Determine the [X, Y] coordinate at the center of the cell enclosing the given text.  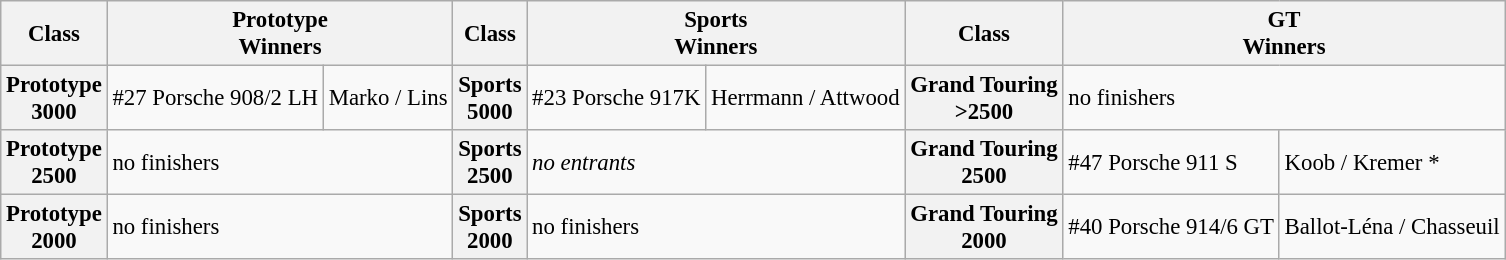
Sports 2000 [490, 228]
Grand Touring 2500 [984, 162]
Sports 5000 [490, 98]
#23 Porsche 917K [616, 98]
PrototypeWinners [280, 34]
#27 Porsche 908/2 LH [215, 98]
no entrants [716, 162]
Ballot-Léna / Chasseuil [1392, 228]
Koob / Kremer * [1392, 162]
Prototype 2500 [54, 162]
#47 Porsche 911 S [1171, 162]
Marko / Lins [388, 98]
SportsWinners [716, 34]
Prototype 2000 [54, 228]
GTWinners [1284, 34]
Herrmann / Attwood [806, 98]
Grand Touring 2000 [984, 228]
#40 Porsche 914/6 GT [1171, 228]
Sports 2500 [490, 162]
Grand Touring >2500 [984, 98]
Prototype 3000 [54, 98]
